Determine the [X, Y] coordinate at the center of the cell enclosing the given text.  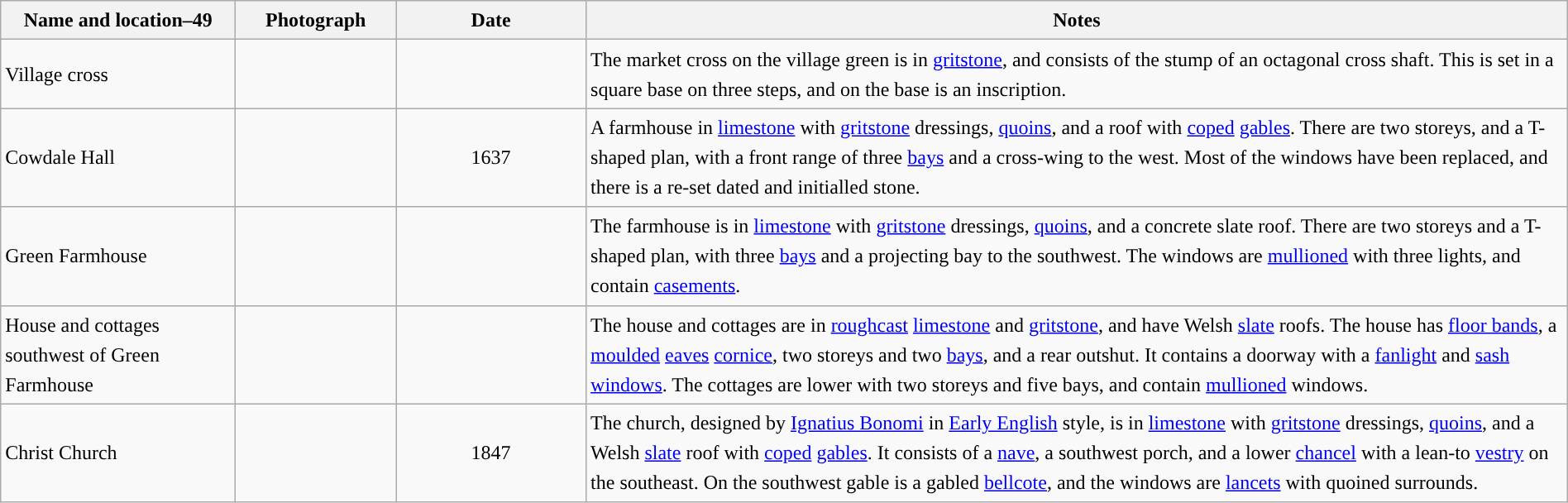
Date [491, 20]
Photograph [316, 20]
Village cross [118, 74]
Notes [1077, 20]
Green Farmhouse [118, 256]
1847 [491, 453]
House and cottages southwest of Green Farmhouse [118, 354]
Christ Church [118, 453]
1637 [491, 157]
Name and location–49 [118, 20]
Cowdale Hall [118, 157]
